Find where the given text appears and provide that cell's center as [x, y] coordinate. 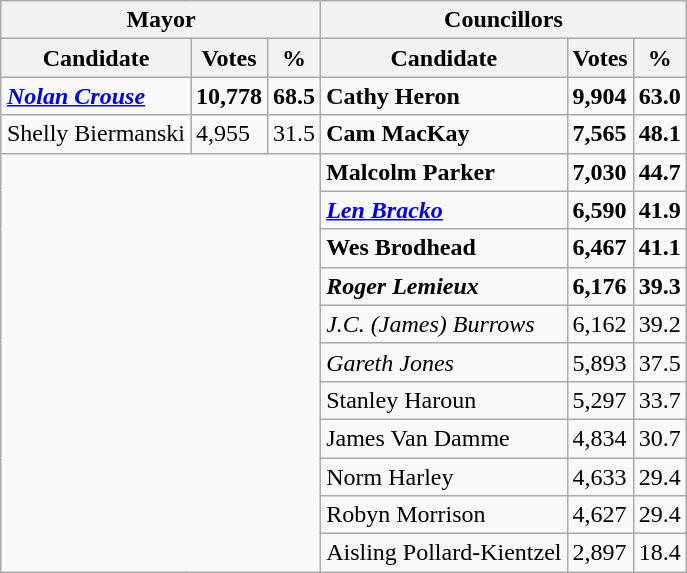
33.7 [660, 400]
5,297 [600, 400]
Roger Lemieux [444, 286]
4,834 [600, 438]
7,030 [600, 172]
10,778 [230, 96]
Cathy Heron [444, 96]
Cam MacKay [444, 134]
Mayor [160, 20]
5,893 [600, 362]
Councillors [504, 20]
37.5 [660, 362]
4,633 [600, 477]
30.7 [660, 438]
Gareth Jones [444, 362]
63.0 [660, 96]
7,565 [600, 134]
48.1 [660, 134]
Wes Brodhead [444, 248]
6,176 [600, 286]
6,590 [600, 210]
6,162 [600, 324]
Shelly Biermanski [96, 134]
18.4 [660, 553]
4,627 [600, 515]
Malcolm Parker [444, 172]
James Van Damme [444, 438]
31.5 [294, 134]
2,897 [600, 553]
39.2 [660, 324]
68.5 [294, 96]
4,955 [230, 134]
41.9 [660, 210]
Len Bracko [444, 210]
Stanley Haroun [444, 400]
6,467 [600, 248]
41.1 [660, 248]
39.3 [660, 286]
J.C. (James) Burrows [444, 324]
Nolan Crouse [96, 96]
Robyn Morrison [444, 515]
44.7 [660, 172]
Norm Harley [444, 477]
Aisling Pollard-Kientzel [444, 553]
9,904 [600, 96]
